Output the (x, y) coordinate of the center of the cell containing the given text.  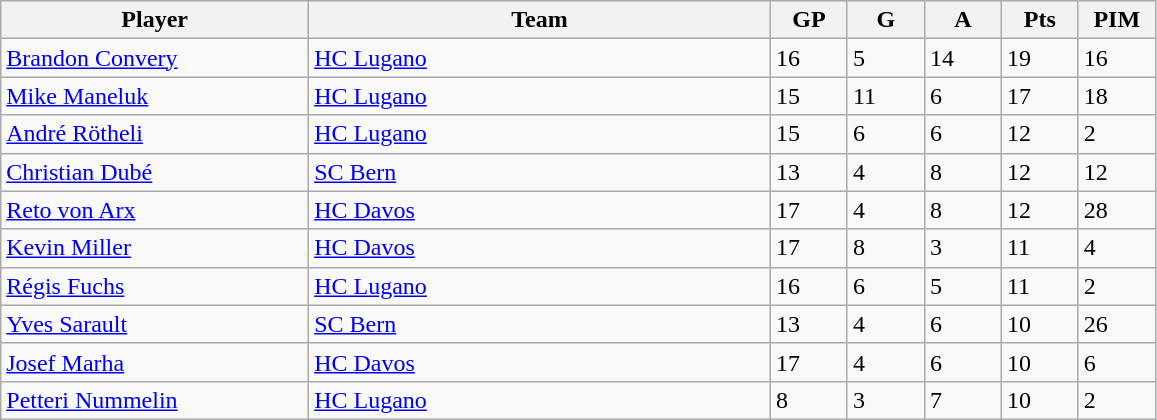
Team (540, 20)
26 (1116, 324)
Petteri Nummelin (155, 400)
G (886, 20)
Régis Fuchs (155, 286)
18 (1116, 96)
Pts (1040, 20)
Player (155, 20)
Christian Dubé (155, 172)
7 (962, 400)
Brandon Convery (155, 58)
Kevin Miller (155, 248)
Mike Maneluk (155, 96)
A (962, 20)
GP (808, 20)
19 (1040, 58)
Reto von Arx (155, 210)
28 (1116, 210)
André Rötheli (155, 134)
Yves Sarault (155, 324)
Josef Marha (155, 362)
PIM (1116, 20)
14 (962, 58)
